Determine the [X, Y] coordinate at the center of the cell enclosing the given text.  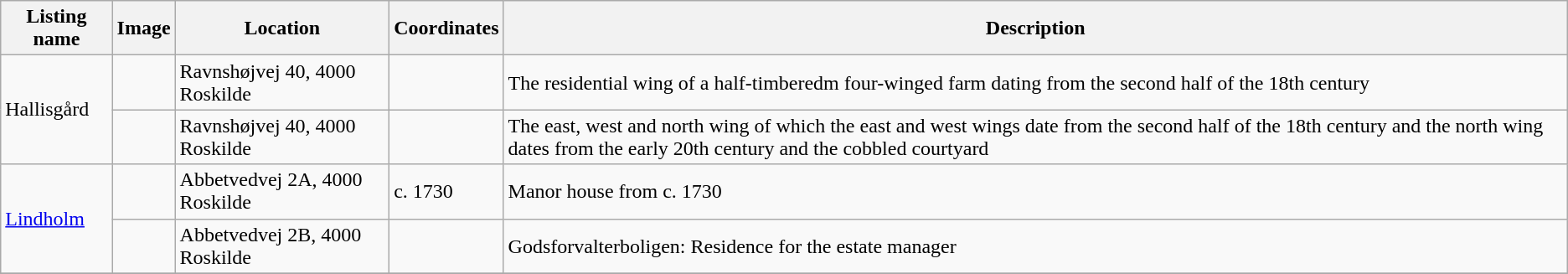
Description [1035, 28]
c. 1730 [446, 191]
Coordinates [446, 28]
Abbetvedvej 2A, 4000 Roskilde [282, 191]
Listing name [57, 28]
Image [144, 28]
Godsforvalterboligen: Residence for the estate manager [1035, 246]
Hallisgård [57, 110]
Lindholm [57, 219]
Abbetvedvej 2B, 4000 Roskilde [282, 246]
The residential wing of a half-timberedm four-winged farm dating from the second half of the 18th century [1035, 82]
Location [282, 28]
Manor house from c. 1730 [1035, 191]
